For the text-containing cell, return its midpoint in [X, Y] coordinate format. 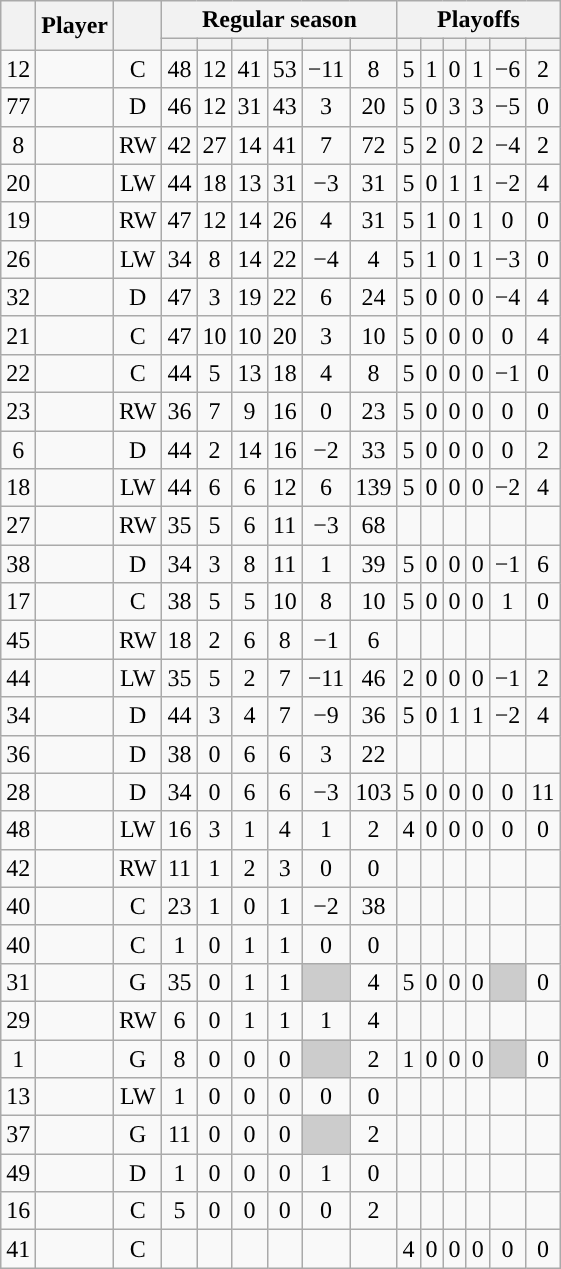
32 [18, 297]
39 [374, 564]
33 [374, 449]
37 [18, 1135]
Playoffs [478, 20]
139 [374, 488]
28 [18, 792]
72 [374, 145]
9 [250, 411]
−6 [508, 69]
Player [75, 26]
68 [374, 526]
49 [18, 1173]
17 [18, 602]
−9 [326, 716]
45 [18, 640]
−5 [508, 107]
43 [284, 107]
29 [18, 1020]
Regular season [280, 20]
103 [374, 792]
24 [374, 297]
21 [18, 335]
53 [284, 69]
77 [18, 107]
